Search for the cell housing the specified text and yield its [X, Y] center coordinate. 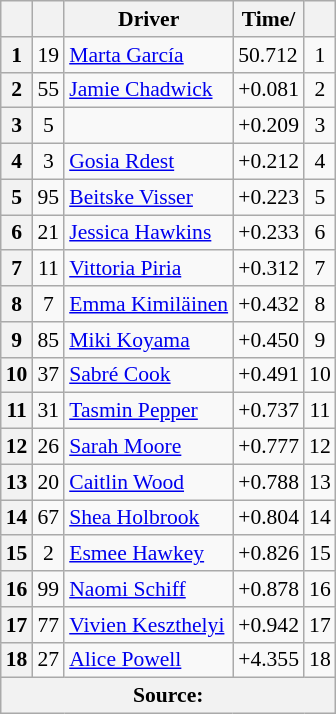
+0.777 [268, 447]
Vittoria Piria [148, 269]
20 [48, 482]
+0.233 [268, 233]
31 [48, 411]
55 [48, 90]
+0.081 [268, 90]
Source: [168, 696]
Vivien Keszthelyi [148, 625]
Beitske Visser [148, 197]
+0.737 [268, 411]
+0.491 [268, 375]
19 [48, 55]
Emma Kimiläinen [148, 304]
+4.355 [268, 660]
Sarah Moore [148, 447]
Tasmin Pepper [148, 411]
67 [48, 518]
Miki Koyama [148, 340]
21 [48, 233]
Jamie Chadwick [148, 90]
Alice Powell [148, 660]
50.712 [268, 55]
37 [48, 375]
Driver [148, 19]
95 [48, 197]
+0.942 [268, 625]
Jessica Hawkins [148, 233]
Esmee Hawkey [148, 554]
26 [48, 447]
Time/ [268, 19]
+0.312 [268, 269]
99 [48, 589]
+0.826 [268, 554]
Caitlin Wood [148, 482]
+0.209 [268, 126]
+0.878 [268, 589]
Gosia Rdest [148, 162]
Shea Holbrook [148, 518]
Sabré Cook [148, 375]
77 [48, 625]
+0.432 [268, 304]
+0.223 [268, 197]
27 [48, 660]
Marta García [148, 55]
+0.804 [268, 518]
+0.212 [268, 162]
+0.788 [268, 482]
+0.450 [268, 340]
85 [48, 340]
Naomi Schiff [148, 589]
